Output the (X, Y) coordinate of the center of the cell containing the given text.  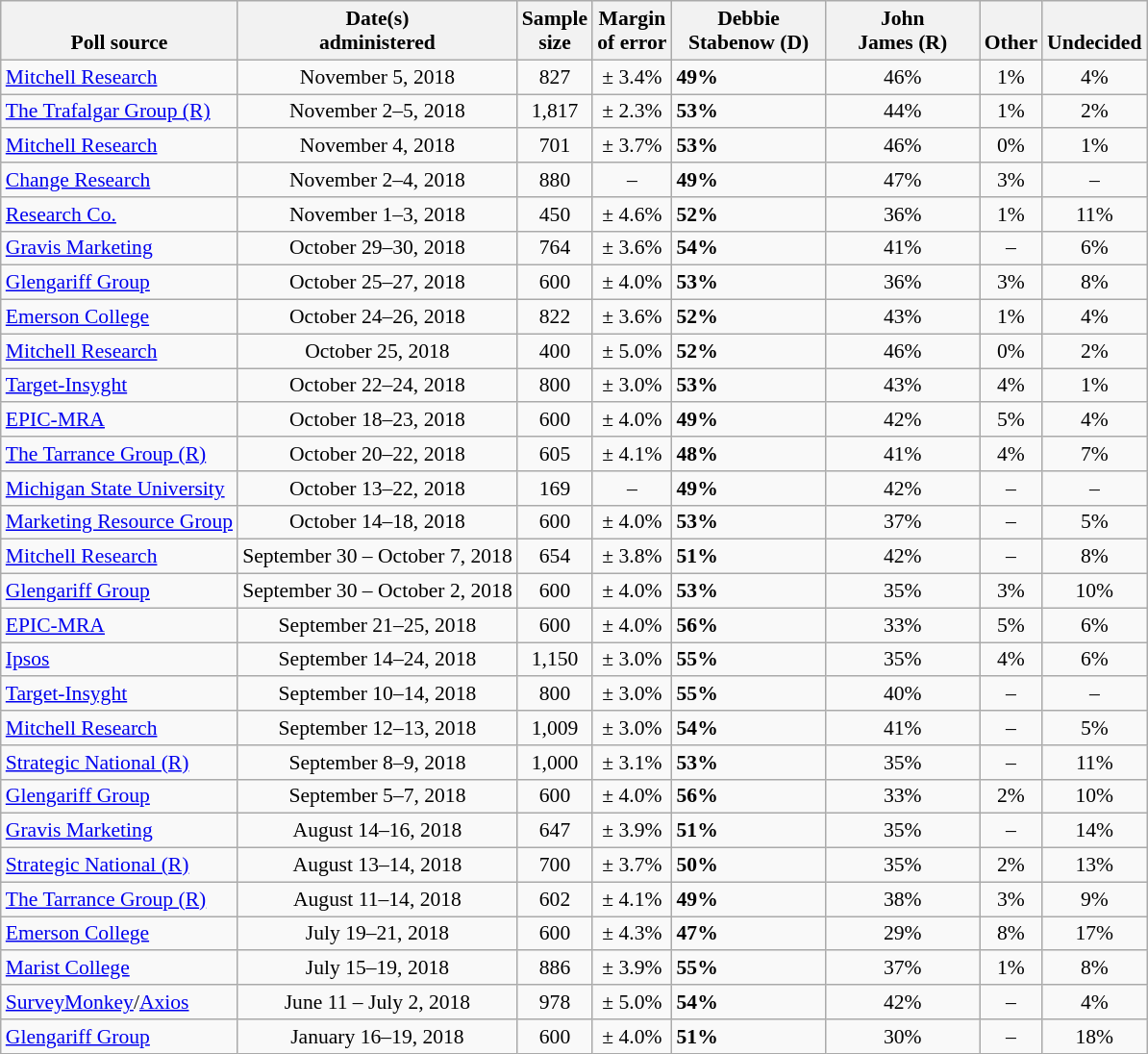
169 (555, 489)
SurveyMonkey/Axios (119, 1002)
1,150 (555, 660)
886 (555, 968)
44% (903, 112)
Marginof error (632, 31)
October 25, 2018 (377, 351)
29% (903, 934)
± 4.6% (632, 214)
November 2–4, 2018 (377, 180)
Poll source (119, 31)
827 (555, 77)
605 (555, 454)
± 4.3% (632, 934)
October 22–24, 2018 (377, 386)
October 24–26, 2018 (377, 317)
Research Co. (119, 214)
18% (1094, 1037)
38% (903, 899)
1,817 (555, 112)
978 (555, 1002)
7% (1094, 454)
880 (555, 180)
November 2–5, 2018 (377, 112)
October 29–30, 2018 (377, 248)
July 15–19, 2018 (377, 968)
Marketing Resource Group (119, 522)
September 21–25, 2018 (377, 625)
602 (555, 899)
October 14–18, 2018 (377, 522)
August 13–14, 2018 (377, 866)
Samplesize (555, 31)
30% (903, 1037)
August 14–16, 2018 (377, 831)
June 11 – July 2, 2018 (377, 1002)
September 14–24, 2018 (377, 660)
400 (555, 351)
October 20–22, 2018 (377, 454)
17% (1094, 934)
1,000 (555, 763)
Undecided (1094, 31)
48% (749, 454)
October 25–27, 2018 (377, 283)
January 16–19, 2018 (377, 1037)
9% (1094, 899)
Michigan State University (119, 489)
14% (1094, 831)
654 (555, 557)
November 5, 2018 (377, 77)
± 2.3% (632, 112)
The Trafalgar Group (R) (119, 112)
November 1–3, 2018 (377, 214)
September 30 – October 2, 2018 (377, 591)
40% (903, 694)
November 4, 2018 (377, 146)
701 (555, 146)
JohnJames (R) (903, 31)
± 3.4% (632, 77)
July 19–21, 2018 (377, 934)
764 (555, 248)
October 18–23, 2018 (377, 420)
Date(s)administered (377, 31)
September 12–13, 2018 (377, 728)
October 13–22, 2018 (377, 489)
September 30 – October 7, 2018 (377, 557)
September 8–9, 2018 (377, 763)
822 (555, 317)
700 (555, 866)
± 3.1% (632, 763)
September 5–7, 2018 (377, 796)
Other (1011, 31)
± 3.8% (632, 557)
1,009 (555, 728)
Marist College (119, 968)
DebbieStabenow (D) (749, 31)
13% (1094, 866)
September 10–14, 2018 (377, 694)
50% (749, 866)
Ipsos (119, 660)
450 (555, 214)
Change Research (119, 180)
August 11–14, 2018 (377, 899)
647 (555, 831)
